Detect which cell encompasses the target text, then output its (x, y) center coordinate. 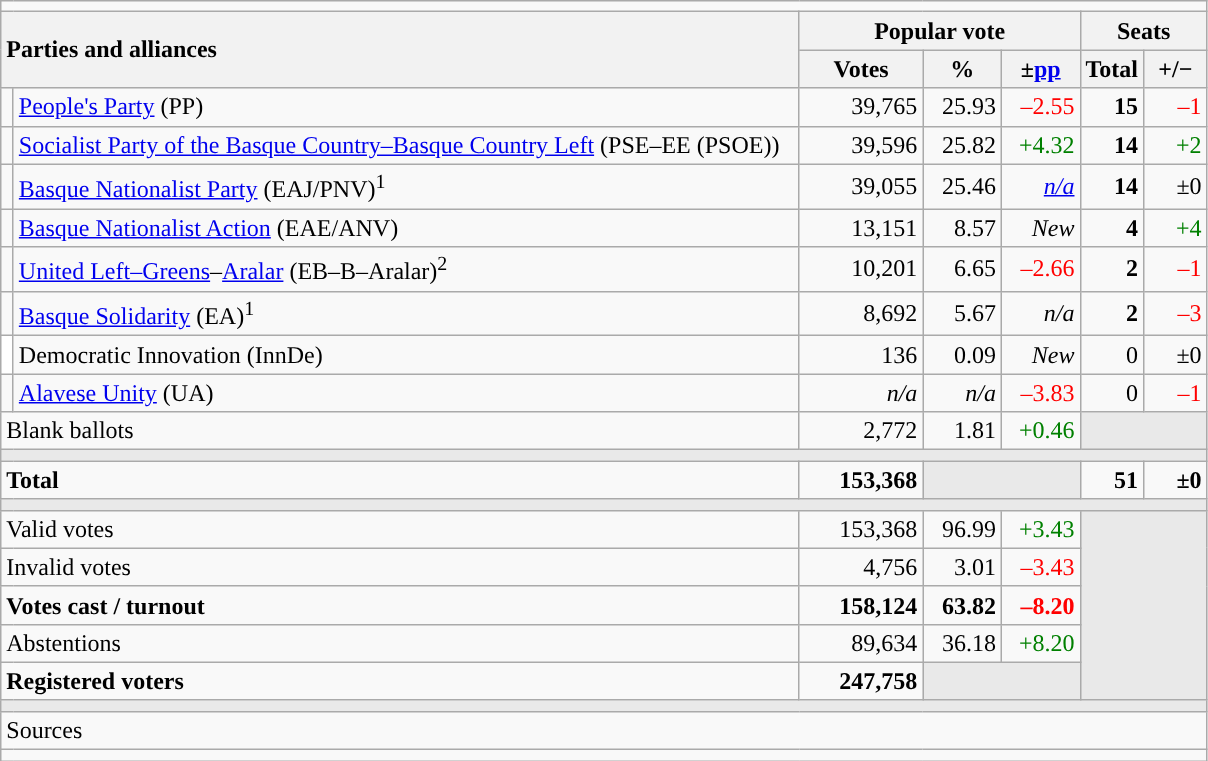
–3 (1176, 314)
Parties and alliances (400, 50)
5.67 (962, 314)
63.82 (962, 605)
Socialist Party of the Basque Country–Basque Country Left (PSE–EE (PSOE)) (406, 145)
Basque Nationalist Party (EAJ/PNV)1 (406, 186)
Registered voters (400, 681)
Invalid votes (400, 567)
±pp (1040, 69)
Popular vote (940, 31)
25.82 (962, 145)
51 (1112, 480)
36.18 (962, 643)
4,756 (861, 567)
People's Party (PP) (406, 107)
39,765 (861, 107)
United Left–Greens–Aralar (EB–B–Aralar)2 (406, 270)
8.57 (962, 228)
13,151 (861, 228)
1.81 (962, 431)
89,634 (861, 643)
96.99 (962, 529)
+4 (1176, 228)
–3.83 (1040, 393)
2,772 (861, 431)
Democratic Innovation (InnDe) (406, 355)
+4.32 (1040, 145)
% (962, 69)
158,124 (861, 605)
10,201 (861, 270)
Sources (604, 731)
Blank ballots (400, 431)
+3.43 (1040, 529)
+0.46 (1040, 431)
39,055 (861, 186)
3.01 (962, 567)
247,758 (861, 681)
+2 (1176, 145)
Basque Solidarity (EA)1 (406, 314)
39,596 (861, 145)
+/− (1176, 69)
15 (1112, 107)
4 (1112, 228)
6.65 (962, 270)
8,692 (861, 314)
136 (861, 355)
Alavese Unity (UA) (406, 393)
Seats (1144, 31)
–2.55 (1040, 107)
Valid votes (400, 529)
0.09 (962, 355)
25.93 (962, 107)
–8.20 (1040, 605)
Votes cast / turnout (400, 605)
Votes (861, 69)
–2.66 (1040, 270)
Basque Nationalist Action (EAE/ANV) (406, 228)
–3.43 (1040, 567)
Abstentions (400, 643)
+8.20 (1040, 643)
25.46 (962, 186)
